For the text-containing cell, return its midpoint in [X, Y] coordinate format. 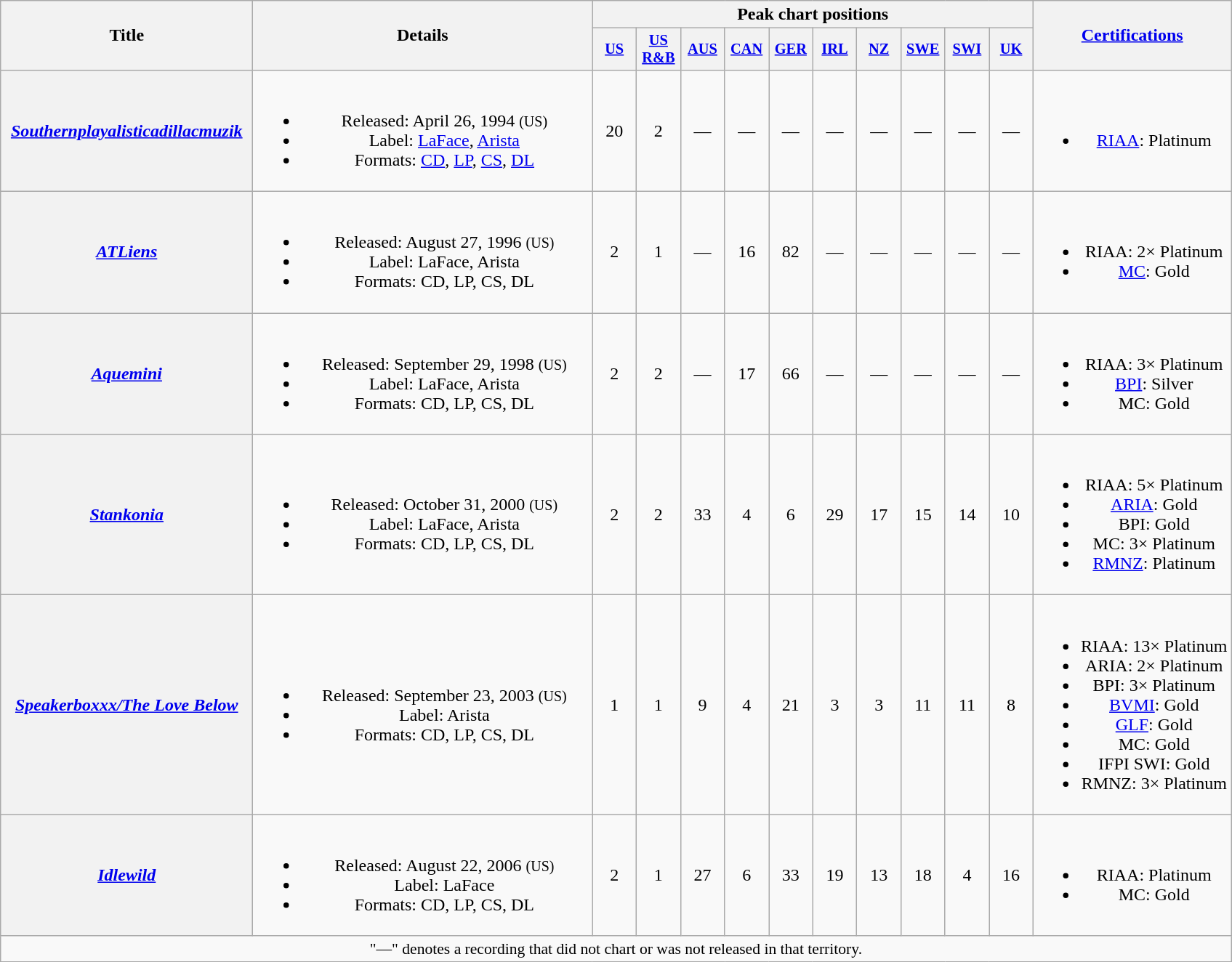
15 [923, 514]
"—" denotes a recording that did not chart or was not released in that territory. [616, 949]
9 [702, 705]
19 [834, 875]
Details [423, 36]
8 [1012, 705]
Released: September 29, 1998 (US)Label: LaFace, AristaFormats: CD, LP, CS, DL [423, 373]
66 [791, 373]
ATLiens [126, 253]
Aquemini [126, 373]
RIAA: 13× PlatinumARIA: 2× PlatinumBPI: 3× PlatinumBVMI: GoldGLF: GoldMC: GoldIFPI SWI: GoldRMNZ: 3× Platinum [1132, 705]
SWI [967, 49]
US [615, 49]
14 [967, 514]
AUS [702, 49]
RIAA: PlatinumMC: Gold [1132, 875]
RIAA: 2× PlatinumMC: Gold [1132, 253]
SWE [923, 49]
Released: April 26, 1994 (US)Label: LaFace, AristaFormats: CD, LP, CS, DL [423, 131]
Released: October 31, 2000 (US)Label: LaFace, AristaFormats: CD, LP, CS, DL [423, 514]
21 [791, 705]
10 [1012, 514]
29 [834, 514]
RIAA: 5× PlatinumARIA: GoldBPI: GoldMC: 3× PlatinumRMNZ: Platinum [1132, 514]
RIAA: Platinum [1132, 131]
Stankonia [126, 514]
Title [126, 36]
US R&B [659, 49]
Peak chart positions [813, 15]
13 [879, 875]
CAN [747, 49]
Released: September 23, 2003 (US)Label: AristaFormats: CD, LP, CS, DL [423, 705]
Released: August 22, 2006 (US)Label: LaFaceFormats: CD, LP, CS, DL [423, 875]
Idlewild [126, 875]
UK [1012, 49]
GER [791, 49]
IRL [834, 49]
82 [791, 253]
Speakerboxxx/The Love Below [126, 705]
18 [923, 875]
20 [615, 131]
RIAA: 3× PlatinumBPI: SilverMC: Gold [1132, 373]
27 [702, 875]
NZ [879, 49]
Southernplayalisticadillacmuzik [126, 131]
Released: August 27, 1996 (US)Label: LaFace, AristaFormats: CD, LP, CS, DL [423, 253]
Certifications [1132, 36]
